For the text-containing cell, return its midpoint in [X, Y] coordinate format. 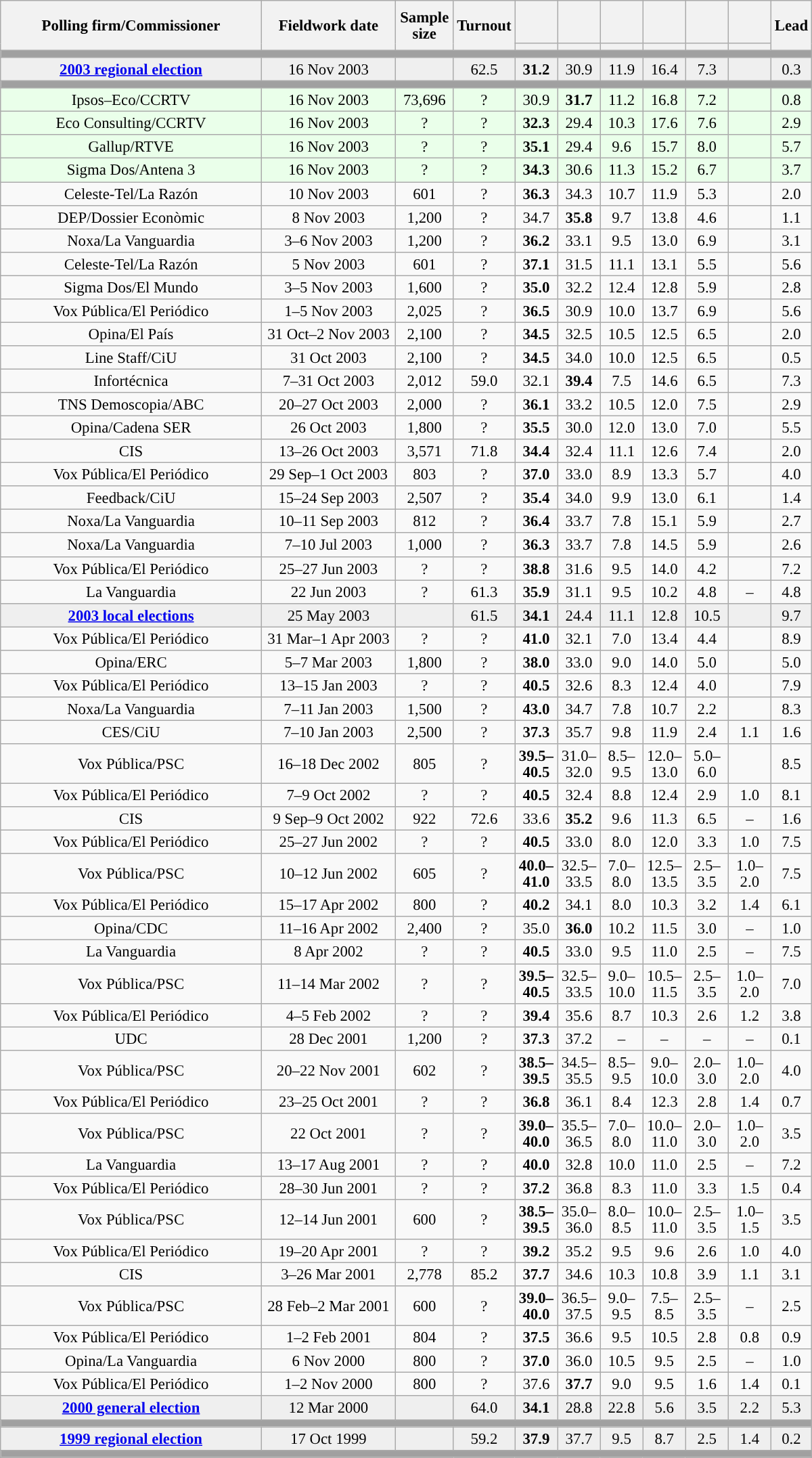
Eco Consulting/CCRTV [131, 123]
20–22 Nov 2001 [328, 1069]
1,000 [424, 546]
16.4 [664, 69]
31.7 [579, 100]
8.0–8.5 [621, 1220]
30.6 [579, 171]
DEP/Dossier Econòmic [131, 217]
Sigma Dos/El Mundo [131, 287]
31.5 [579, 264]
7–9 Oct 2002 [328, 796]
59.2 [484, 1439]
2,400 [424, 929]
4.2 [706, 569]
62.5 [484, 69]
7–11 Jan 2003 [328, 709]
40.2 [536, 906]
Lead [791, 26]
23–25 Oct 2001 [328, 1102]
31.6 [579, 569]
15.2 [664, 171]
33.6 [536, 819]
31 Oct–2 Nov 2003 [328, 334]
11.2 [621, 100]
8.5 [791, 764]
24.4 [579, 615]
9 Sep–9 Oct 2002 [328, 819]
10 Nov 2003 [328, 194]
1–2 Feb 2001 [328, 1338]
8.1 [791, 796]
32.8 [579, 1164]
35.5–36.5 [579, 1133]
38.8 [536, 569]
32.3 [536, 123]
8.4 [621, 1102]
36.4 [536, 521]
28.8 [579, 1408]
2,778 [424, 1275]
12–14 Jun 2001 [328, 1220]
Opina/El País [131, 334]
31.2 [536, 69]
22.8 [621, 1408]
602 [424, 1069]
64.0 [484, 1408]
9.0–9.5 [621, 1306]
10.8 [664, 1275]
25–27 Jun 2002 [328, 842]
39.2 [536, 1251]
35.4 [536, 498]
Line Staff/CiU [131, 357]
6 Nov 2000 [328, 1361]
40.0 [536, 1164]
61.3 [484, 592]
2,500 [424, 732]
34.6 [579, 1275]
2003 local elections [131, 615]
34.5–35.5 [579, 1069]
1.0–1.5 [750, 1220]
2.4 [706, 732]
8 Apr 2002 [328, 952]
31.1 [579, 592]
15–17 Apr 2002 [328, 906]
0.4 [791, 1189]
10–12 Jun 2002 [328, 873]
31 Mar–1 Apr 2003 [328, 639]
3.2 [706, 906]
2,000 [424, 405]
12.3 [664, 1102]
Opina/Cadena SER [131, 428]
40.0–41.0 [536, 873]
35.0–36.0 [579, 1220]
Polling firm/Commissioner [131, 26]
13.1 [664, 264]
11–14 Mar 2002 [328, 984]
6.7 [706, 171]
Turnout [484, 26]
0.5 [791, 357]
15.1 [664, 521]
1–2 Nov 2000 [328, 1385]
2,025 [424, 311]
5–7 Mar 2003 [328, 662]
35.7 [579, 732]
605 [424, 873]
59.0 [484, 380]
0.3 [791, 69]
36.5–37.5 [579, 1306]
13.7 [664, 311]
37.6 [536, 1385]
43.0 [536, 709]
0.9 [791, 1338]
TNS Demoscopia/ABC [131, 405]
Ipsos–Eco/CCRTV [131, 100]
9.8 [621, 732]
Opina/CDC [131, 929]
7.5–8.5 [664, 1306]
32.6 [579, 685]
13.4 [664, 639]
12 Mar 2000 [328, 1408]
20–27 Oct 2003 [328, 405]
12.0–13.0 [664, 764]
3.0 [706, 929]
35.6 [579, 1015]
2.7 [791, 521]
3.8 [791, 1015]
Infortécnica [131, 380]
812 [424, 521]
15–24 Sep 2003 [328, 498]
1.5 [750, 1189]
37.5 [536, 1338]
3.7 [791, 171]
3,571 [424, 451]
22 Oct 2001 [328, 1133]
17 Oct 1999 [328, 1439]
7.9 [791, 685]
73,696 [424, 100]
32.2 [579, 287]
2,507 [424, 498]
17.6 [664, 123]
CES/CiU [131, 732]
803 [424, 475]
14.5 [664, 546]
4–5 Feb 2002 [328, 1015]
7–31 Oct 2003 [328, 380]
10.5–11.5 [664, 984]
1999 regional election [131, 1439]
72.6 [484, 819]
7.6 [706, 123]
1,500 [424, 709]
61.5 [484, 615]
15.7 [664, 148]
22 Jun 2003 [328, 592]
36.5 [536, 311]
19–20 Apr 2001 [328, 1251]
Fieldwork date [328, 26]
31 Oct 2003 [328, 357]
UDC [131, 1038]
804 [424, 1338]
14.6 [664, 380]
Feedback/CiU [131, 498]
3–26 Mar 2001 [328, 1275]
35.9 [536, 592]
71.8 [484, 451]
0.7 [791, 1102]
10–11 Sep 2003 [328, 521]
2,012 [424, 380]
2000 general election [131, 1408]
28–30 Jun 2001 [328, 1189]
35.8 [579, 217]
4.6 [706, 217]
2003 regional election [131, 69]
8.8 [621, 796]
38.0 [536, 662]
8 Nov 2003 [328, 217]
11–16 Apr 2002 [328, 929]
4.4 [706, 639]
13–15 Jan 2003 [328, 685]
Sigma Dos/Antena 3 [131, 171]
Opina/La Vanguardia [131, 1361]
11.5 [664, 929]
12.6 [664, 451]
3–6 Nov 2003 [328, 241]
16–18 Dec 2002 [328, 764]
13.8 [664, 217]
922 [424, 819]
3–5 Nov 2003 [328, 287]
5 Nov 2003 [328, 264]
13.3 [664, 475]
36.6 [579, 1338]
7–10 Jul 2003 [328, 546]
36.2 [536, 241]
5.0–6.0 [706, 764]
30.0 [579, 428]
41.0 [536, 639]
13–26 Oct 2003 [328, 451]
12.5–13.5 [664, 873]
33.2 [579, 405]
Gallup/RTVE [131, 148]
34.4 [536, 451]
28 Feb–2 Mar 2001 [328, 1306]
3.9 [706, 1275]
32.5 [579, 334]
805 [424, 764]
9.9 [621, 498]
25 May 2003 [328, 615]
1,600 [424, 287]
85.2 [484, 1275]
0.2 [791, 1439]
33.1 [579, 241]
16.8 [664, 100]
37.1 [536, 264]
7–10 Jan 2003 [328, 732]
26 Oct 2003 [328, 428]
1.2 [750, 1015]
1–5 Nov 2003 [328, 311]
Opina/ERC [131, 662]
37.9 [536, 1439]
29 Sep–1 Oct 2003 [328, 475]
35.1 [536, 148]
25–27 Jun 2003 [328, 569]
31.0–32.0 [579, 764]
13–17 Aug 2001 [328, 1164]
28 Dec 2001 [328, 1038]
7.4 [706, 451]
35.5 [536, 428]
Sample size [424, 26]
